Scan for the cell matching the given text and deliver its (X, Y) coordinate at center. 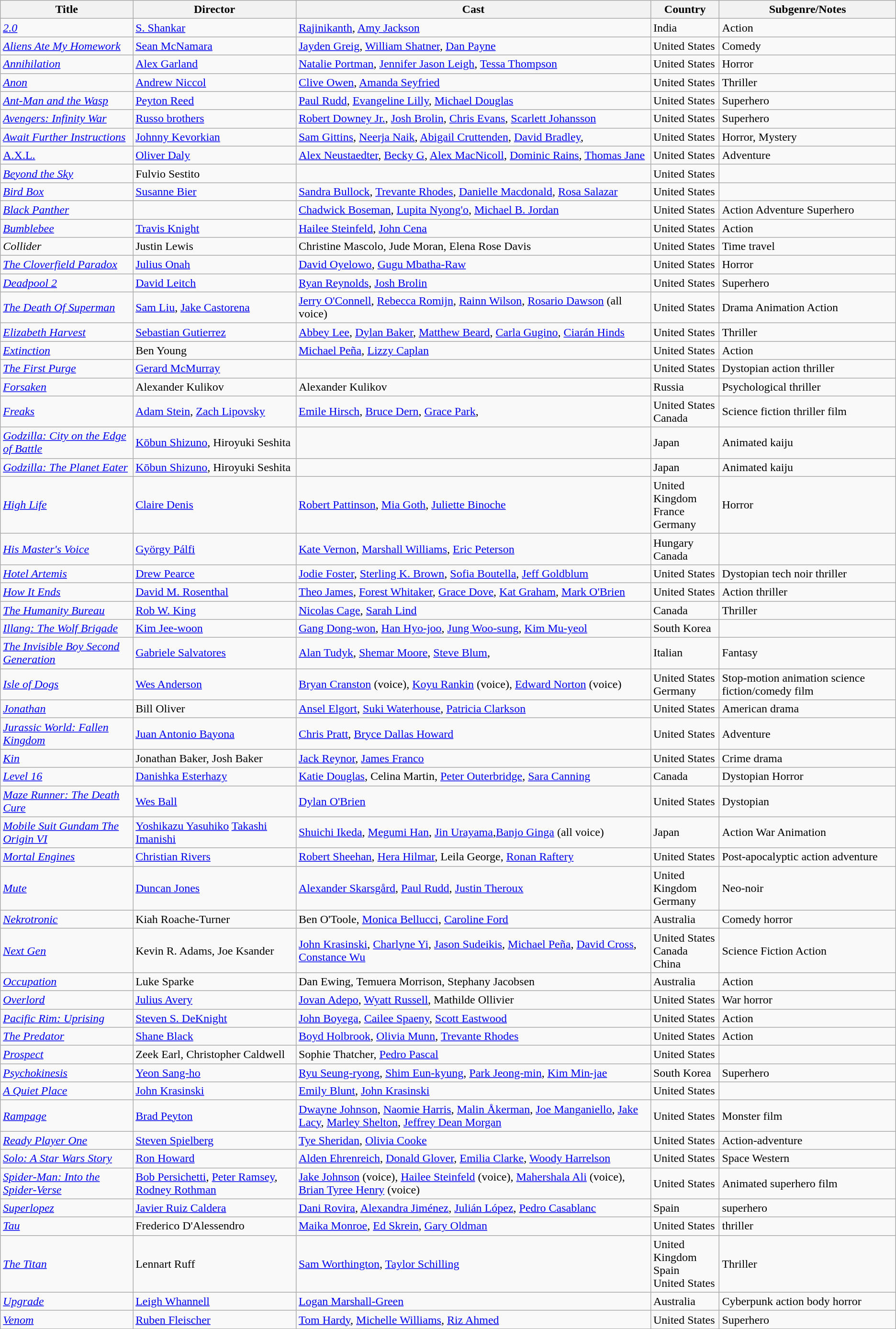
Duncan Jones (214, 888)
Sean McNamara (214, 46)
Susanne Bier (214, 191)
Black Panther (67, 210)
Abbey Lee, Dylan Baker, Matthew Beard, Carla Gugino, Ciarán Hinds (473, 332)
Chadwick Boseman, Lupita Nyong'o, Michael B. Jordan (473, 210)
Christine Mascolo, Jude Moran, Elena Rose Davis (473, 247)
Animated superhero film (807, 1183)
Dan Ewing, Temuera Morrison, Stephany Jacobsen (473, 981)
Travis Knight (214, 228)
Jurassic World: Fallen Kingdom (67, 733)
Action Adventure Superhero (807, 210)
Steven S. DeKnight (214, 1018)
Jerry O'Connell, Rebecca Romijn, Rainn Wilson, Rosario Dawson (all voice) (473, 307)
Alden Ehrenreich, Donald Glover, Emilia Clarke, Woody Harrelson (473, 1159)
Stop-motion animation science fiction/comedy film (807, 685)
Tau (67, 1226)
Drama Animation Action (807, 307)
Ready Player One (67, 1140)
Solo: A Star Wars Story (67, 1159)
Tye Sheridan, Olivia Cooke (473, 1140)
Avengers: Infinity War (67, 119)
Italian (685, 653)
War horror (807, 1000)
Elizabeth Harvest (67, 332)
Isle of Dogs (67, 685)
Lennart Ruff (214, 1264)
A.X.L. (67, 155)
Rajinikanth, Amy Jackson (473, 28)
Danishka Esterhazy (214, 777)
Neo-noir (807, 888)
Gabriele Salvatores (214, 653)
A Quiet Place (67, 1091)
Fulvio Sestito (214, 173)
Yoshikazu Yasuhiko Takashi Imanishi (214, 832)
Kin (67, 758)
Ant-Man and the Wasp (67, 101)
Frederico D'Alessendro (214, 1226)
Dystopian Horror (807, 777)
John Boyega, Cailee Spaeny, Scott Eastwood (473, 1018)
Javier Ruiz Caldera (214, 1208)
Kim Jee-woon (214, 629)
Leigh Whannell (214, 1301)
Bird Box (67, 191)
Robert Downey Jr., Josh Brolin, Chris Evans, Scarlett Johansson (473, 119)
Gerard McMurray (214, 369)
John Krasinski, Charlyne Yi, Jason Sudeikis, Michael Peña, David Cross, Constance Wu (473, 950)
Michael Peña, Lizzy Caplan (473, 350)
Godzilla: City on the Edge of Battle (67, 442)
Sam Gittins, Neerja Naik, Abigail Cruttenden, David Bradley, (473, 137)
Illang: The Wolf Brigade (67, 629)
Natalie Portman, Jennifer Jason Leigh, Tessa Thompson (473, 64)
The Invisible Boy Second Generation (67, 653)
2.0 (67, 28)
Dystopian (807, 801)
Next Gen (67, 950)
Julius Onah (214, 265)
Wes Anderson (214, 685)
Emile Hirsch, Bruce Dern, Grace Park, (473, 412)
Anon (67, 82)
Spider-Man: Into the Spider-Verse (67, 1183)
Deadpool 2 (67, 283)
Collider (67, 247)
Jack Reynor, James Franco (473, 758)
Shuichi Ikeda, Megumi Han, Jin Urayama,Banjo Ginga (all voice) (473, 832)
Dylan O'Brien (473, 801)
Julius Avery (214, 1000)
Kiah Roache-Turner (214, 919)
His Master's Voice (67, 549)
Shane Black (214, 1036)
Katie Douglas, Celina Martin, Peter Outerbridge, Sara Canning (473, 777)
Spain (685, 1208)
Luke Sparke (214, 981)
Bill Oliver (214, 709)
American drama (807, 709)
Claire Denis (214, 505)
Bryan Cranston (voice), Koyu Rankin (voice), Edward Norton (voice) (473, 685)
Zeek Earl, Christopher Caldwell (214, 1055)
Wes Ball (214, 801)
United StatesCanada (685, 412)
Maika Monroe, Ed Skrein, Gary Oldman (473, 1226)
Action-adventure (807, 1140)
Await Further Instructions (67, 137)
Jovan Adepo, Wyatt Russell, Mathilde Ollivier (473, 1000)
The First Purge (67, 369)
Sam Liu, Jake Castorena (214, 307)
Comedy (807, 46)
Justin Lewis (214, 247)
Johnny Kevorkian (214, 137)
Science Fiction Action (807, 950)
Paul Rudd, Evangeline Lilly, Michael Douglas (473, 101)
Rob W. King (214, 610)
Sam Worthington, Taylor Schilling (473, 1264)
Nekrotronic (67, 919)
Kevin R. Adams, Joe Ksander (214, 950)
Fantasy (807, 653)
Ruben Fleischer (214, 1319)
Hailee Steinfeld, John Cena (473, 228)
Emily Blunt, John Krasinski (473, 1091)
Ben O'Toole, Monica Bellucci, Caroline Ford (473, 919)
The Titan (67, 1264)
György Pálfi (214, 549)
Andrew Niccol (214, 82)
Space Western (807, 1159)
Maze Runner: The Death Cure (67, 801)
Godzilla: The Planet Eater (67, 467)
Alex Neustaedter, Becky G, Alex MacNicoll, Dominic Rains, Thomas Jane (473, 155)
United StatesGermany (685, 685)
Monster film (807, 1115)
Sandra Bullock, Trevante Rhodes, Danielle Macdonald, Rosa Salazar (473, 191)
Chris Pratt, Bryce Dallas Howard (473, 733)
Gang Dong-won, Han Hyo-joo, Jung Woo-sung, Kim Mu-yeol (473, 629)
The Humanity Bureau (67, 610)
United KingdomFranceGermany (685, 505)
Superlopez (67, 1208)
Ryan Reynolds, Josh Brolin (473, 283)
thriller (807, 1226)
Action War Animation (807, 832)
Dystopian tech noir thriller (807, 574)
David M. Rosenthal (214, 592)
Cyberpunk action body horror (807, 1301)
United KingdomSpainUnited States (685, 1264)
Sebastian Gutierrez (214, 332)
Director (214, 10)
Jodie Foster, Sterling K. Brown, Sofia Boutella, Jeff Goldblum (473, 574)
Mortal Engines (67, 857)
John Krasinski (214, 1091)
Mobile Suit Gundam The Origin VI (67, 832)
Psychological thriller (807, 387)
The Predator (67, 1036)
United StatesCanadaChina (685, 950)
The Cloverfield Paradox (67, 265)
United KingdomGermany (685, 888)
Venom (67, 1319)
Freaks (67, 412)
David Leitch (214, 283)
Ben Young (214, 350)
Time travel (807, 247)
Drew Pearce (214, 574)
Aliens Ate My Homework (67, 46)
Hotel Artemis (67, 574)
Juan Antonio Bayona (214, 733)
Science fiction thriller film (807, 412)
Russia (685, 387)
Level 16 (67, 777)
Jonathan Baker, Josh Baker (214, 758)
Tom Hardy, Michelle Williams, Riz Ahmed (473, 1319)
Post-apocalyptic action adventure (807, 857)
Alan Tudyk, Shemar Moore, Steve Blum, (473, 653)
Russo brothers (214, 119)
Cast (473, 10)
Ron Howard (214, 1159)
The Death Of Superman (67, 307)
Crime drama (807, 758)
Steven Spielberg (214, 1140)
How It Ends (67, 592)
Prospect (67, 1055)
Subgenre/Notes (807, 10)
Action thriller (807, 592)
Comedy horror (807, 919)
High Life (67, 505)
Pacific Rim: Uprising (67, 1018)
Country (685, 10)
Logan Marshall-Green (473, 1301)
Sophie Thatcher, Pedro Pascal (473, 1055)
Dystopian action thriller (807, 369)
Alex Garland (214, 64)
India (685, 28)
Bob Persichetti, Peter Ramsey, Rodney Rothman (214, 1183)
Yeon Sang-ho (214, 1073)
Dwayne Johnson, Naomie Harris, Malin Åkerman, Joe Manganiello, Jake Lacy, Marley Shelton, Jeffrey Dean Morgan (473, 1115)
Boyd Holbrook, Olivia Munn, Trevante Rhodes (473, 1036)
S. Shankar (214, 28)
Theo James, Forest Whitaker, Grace Dove, Kat Graham, Mark O'Brien (473, 592)
Bumblebee (67, 228)
Brad Peyton (214, 1115)
Robert Pattinson, Mia Goth, Juliette Binoche (473, 505)
Dani Rovira, Alexandra Jiménez, Julián López, Pedro Casablanc (473, 1208)
Extinction (67, 350)
Adam Stein, Zach Lipovsky (214, 412)
Ansel Elgort, Suki Waterhouse, Patricia Clarkson (473, 709)
Overlord (67, 1000)
Rampage (67, 1115)
Forsaken (67, 387)
Peyton Reed (214, 101)
Oliver Daly (214, 155)
Horror, Mystery (807, 137)
Kate Vernon, Marshall Williams, Eric Peterson (473, 549)
Annihilation (67, 64)
Christian Rivers (214, 857)
Psychokinesis (67, 1073)
Jonathan (67, 709)
Clive Owen, Amanda Seyfried (473, 82)
Ryu Seung-ryong, Shim Eun-kyung, Park Jeong-min, Kim Min-jae (473, 1073)
Jake Johnson (voice), Hailee Steinfeld (voice), Mahershala Ali (voice), Brian Tyree Henry (voice) (473, 1183)
Nicolas Cage, Sarah Lind (473, 610)
Mute (67, 888)
Robert Sheehan, Hera Hilmar, Leila George, Ronan Raftery (473, 857)
Title (67, 10)
Jayden Greig, William Shatner, Dan Payne (473, 46)
Beyond the Sky (67, 173)
superhero (807, 1208)
Alexander Skarsgård, Paul Rudd, Justin Theroux (473, 888)
Occupation (67, 981)
Upgrade (67, 1301)
HungaryCanada (685, 549)
David Oyelowo, Gugu Mbatha-Raw (473, 265)
